Determine the (X, Y) coordinate at the center of the cell enclosing the given text.  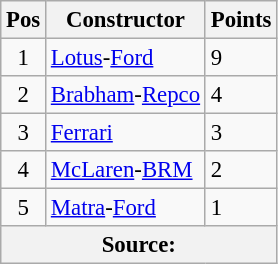
9 (240, 58)
Brabham-Repco (126, 95)
5 (24, 208)
Ferrari (126, 133)
Source: (139, 245)
Pos (24, 20)
Constructor (126, 20)
Matra-Ford (126, 208)
Points (240, 20)
McLaren-BRM (126, 170)
Lotus-Ford (126, 58)
